Determine the [x, y] coordinate at the center of the cell enclosing the given text.  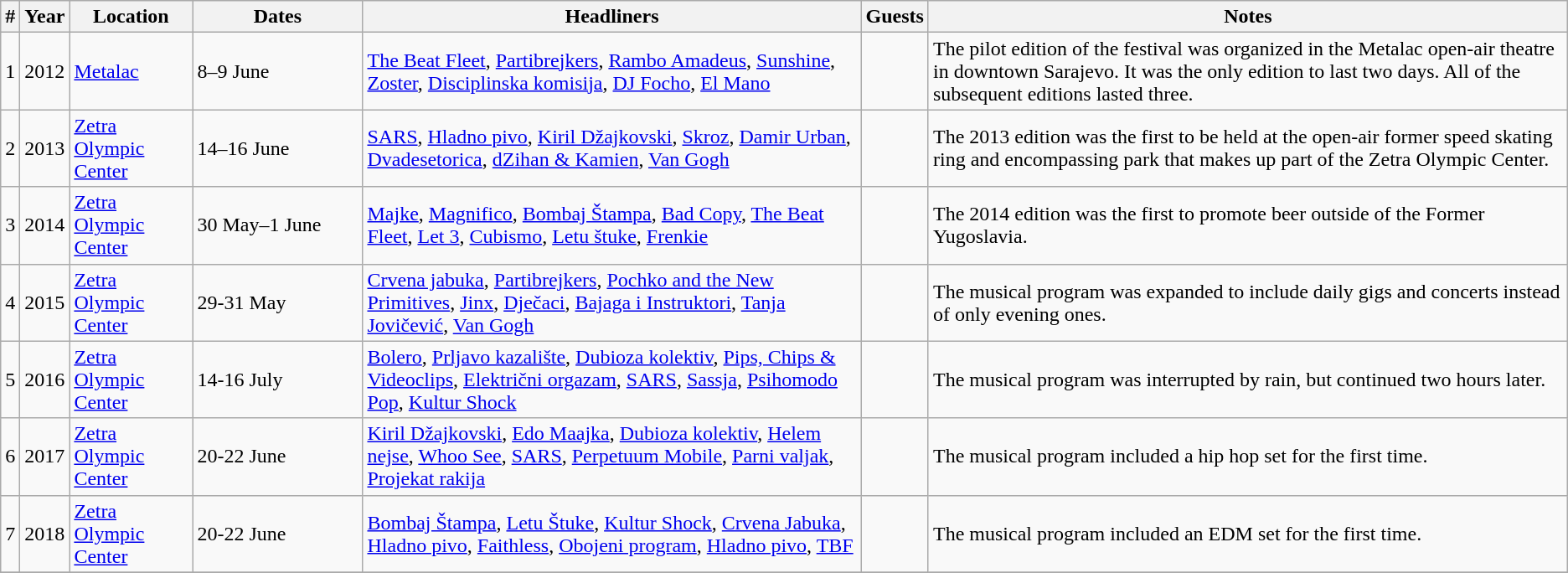
14-16 July [278, 379]
2013 [45, 148]
The Beat Fleet, Partibrejkers, Rambo Amadeus, Sunshine, Zoster, Disciplinska komisija, DJ Focho, El Mano [611, 71]
7 [10, 534]
6 [10, 457]
3 [10, 225]
The 2014 edition was the first to promote beer outside of the Former Yugoslavia. [1248, 225]
SARS, Hladno pivo, Kiril Džajkovski, Skroz, Damir Urban, Dvadesetorica, dZihan & Kamien, Van Gogh [611, 148]
8–9 June [278, 71]
2012 [45, 71]
Metalac [131, 71]
Year [45, 17]
2016 [45, 379]
Majke, Magnifico, Bombaj Štampa, Bad Copy, The Beat Fleet, Let 3, Cubismo, Letu štuke, Frenkie [611, 225]
29-31 May [278, 302]
Headliners [611, 17]
1 [10, 71]
The musical program was expanded to include daily gigs and concerts instead of only evening ones. [1248, 302]
30 May–1 June [278, 225]
5 [10, 379]
Kiril Džajkovski, Edo Maajka, Dubioza kolektiv, Helem nejse, Whoo See, SARS, Perpetuum Mobile, Parni valjak, Projekat rakija [611, 457]
14–16 June [278, 148]
Bolero, Prljavo kazalište, Dubioza kolektiv, Pips, Chips & Videoclips, Električni orgazam, SARS, Sassja, Psihomodo Pop, Kultur Shock [611, 379]
Crvena jabuka, Partibrejkers, Pochko and the New Primitives, Jinx, Dječaci, Bajaga i Instruktori, Tanja Jovičević, Van Gogh [611, 302]
2 [10, 148]
# [10, 17]
Dates [278, 17]
The musical program included a hip hop set for the first time. [1248, 457]
The musical program included an EDM set for the first time. [1248, 534]
4 [10, 302]
Bombaj Štampa, Letu Štuke, Kultur Shock, Crvena Jabuka, Hladno pivo, Faithless, Obojeni program, Hladno pivo, TBF [611, 534]
Location [131, 17]
Notes [1248, 17]
2018 [45, 534]
The musical program was interrupted by rain, but continued two hours later. [1248, 379]
2015 [45, 302]
2014 [45, 225]
Guests [895, 17]
2017 [45, 457]
